Locate the cell with the specified text and output its (X, Y) center coordinate. 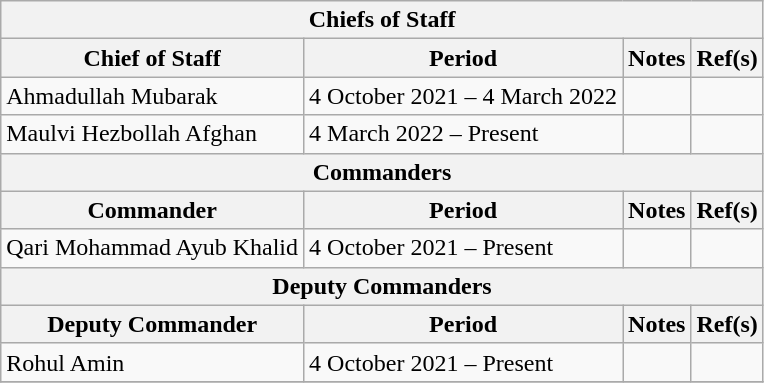
Rohul Amin (152, 362)
Chief of Staff (152, 58)
4 October 2021 – 4 March 2022 (464, 96)
Commander (152, 210)
Deputy Commander (152, 324)
Chiefs of Staff (382, 20)
Qari Mohammad Ayub Khalid (152, 248)
Maulvi Hezbollah Afghan (152, 134)
Commanders (382, 172)
Deputy Commanders (382, 286)
Ahmadullah Mubarak (152, 96)
4 March 2022 – Present (464, 134)
